Detect which cell encompasses the target text, then output its (X, Y) center coordinate. 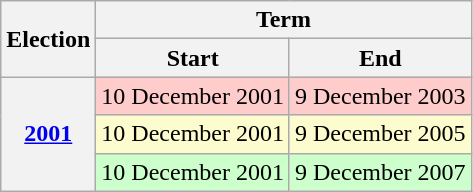
Start (193, 58)
9 December 2007 (380, 172)
End (380, 58)
9 December 2003 (380, 96)
2001 (48, 134)
Term (284, 20)
Election (48, 39)
9 December 2005 (380, 134)
